Scan for the cell matching the given text and deliver its [X, Y] coordinate at center. 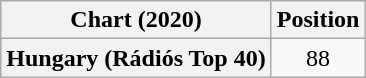
Hungary (Rádiós Top 40) [136, 58]
Chart (2020) [136, 20]
Position [318, 20]
88 [318, 58]
